Scan for the cell matching the given text and deliver its (x, y) coordinate at center. 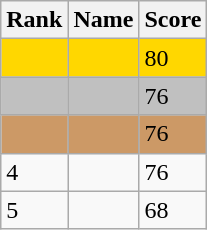
4 (34, 172)
Rank (34, 20)
68 (173, 210)
Name (104, 20)
5 (34, 210)
Score (173, 20)
80 (173, 58)
